Pinpoint the cell where the given text exists, returning its [X, Y] midpoint coordinate. 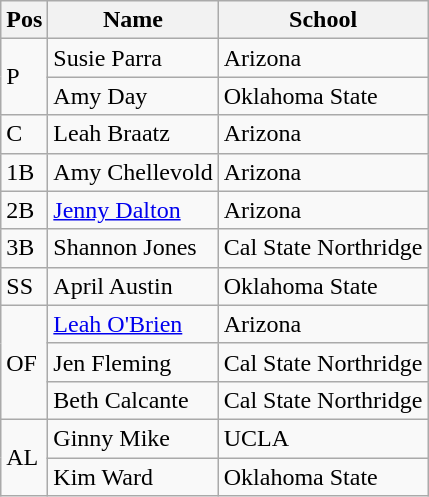
Leah Braatz [133, 134]
C [24, 134]
UCLA [323, 438]
Kim Ward [133, 477]
Jen Fleming [133, 362]
3B [24, 248]
Jenny Dalton [133, 210]
2B [24, 210]
Beth Calcante [133, 400]
OF [24, 362]
Pos [24, 20]
SS [24, 286]
Amy Chellevold [133, 172]
Name [133, 20]
Shannon Jones [133, 248]
Amy Day [133, 96]
School [323, 20]
Susie Parra [133, 58]
P [24, 77]
Leah O'Brien [133, 324]
April Austin [133, 286]
AL [24, 457]
1B [24, 172]
Ginny Mike [133, 438]
